Return [X, Y] of the center of cell containing provided text 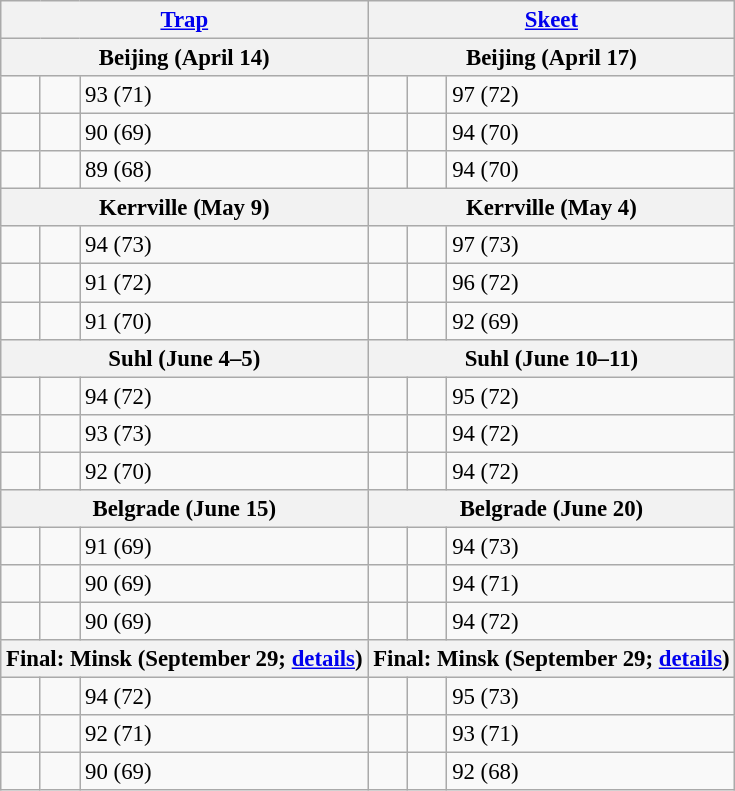
92 (71) [224, 734]
96 (72) [591, 283]
93 (73) [224, 433]
Kerrville (May 4) [552, 208]
92 (68) [591, 772]
91 (70) [224, 321]
89 (68) [224, 170]
Kerrville (May 9) [184, 208]
97 (73) [591, 245]
Trap [184, 20]
92 (69) [591, 321]
94 (71) [591, 584]
95 (72) [591, 396]
Suhl (June 4–5) [184, 358]
92 (70) [224, 471]
91 (72) [224, 283]
Belgrade (June 20) [552, 509]
97 (72) [591, 95]
Belgrade (June 15) [184, 509]
Beijing (April 17) [552, 58]
Skeet [552, 20]
95 (73) [591, 697]
Beijing (April 14) [184, 58]
Suhl (June 10–11) [552, 358]
91 (69) [224, 546]
